Identify which cell holds the provided text, then report its (X, Y) central coordinate. 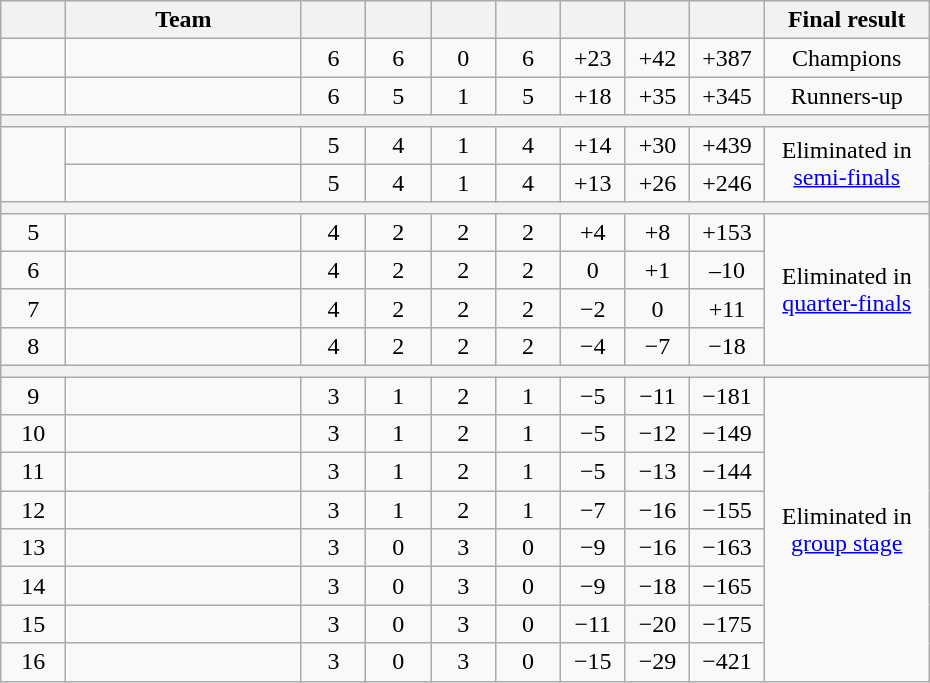
+26 (658, 183)
+18 (592, 96)
Final result (846, 20)
−4 (592, 346)
7 (34, 308)
−175 (727, 624)
+23 (592, 58)
+1 (658, 270)
Eliminated in semi-finals (846, 164)
+439 (727, 145)
+4 (592, 232)
13 (34, 548)
Runners-up (846, 96)
−144 (727, 472)
+8 (658, 232)
+42 (658, 58)
Team (184, 20)
−163 (727, 548)
+11 (727, 308)
8 (34, 346)
−15 (592, 662)
−421 (727, 662)
+246 (727, 183)
12 (34, 510)
11 (34, 472)
−181 (727, 395)
+13 (592, 183)
–10 (727, 270)
−149 (727, 434)
Champions (846, 58)
+14 (592, 145)
Eliminated in group stage (846, 528)
14 (34, 586)
−155 (727, 510)
−165 (727, 586)
Eliminated in quarter-finals (846, 289)
−20 (658, 624)
−13 (658, 472)
+345 (727, 96)
10 (34, 434)
+387 (727, 58)
+153 (727, 232)
−12 (658, 434)
16 (34, 662)
−2 (592, 308)
+30 (658, 145)
15 (34, 624)
−29 (658, 662)
+35 (658, 96)
9 (34, 395)
